Search for the cell housing the specified text and yield its (X, Y) center coordinate. 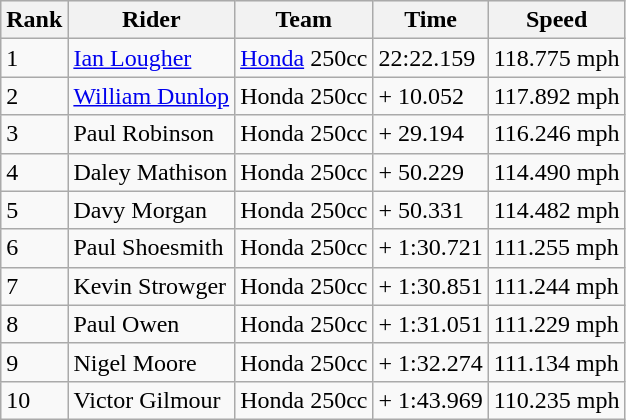
+ 29.194 (430, 134)
3 (34, 134)
111.229 mph (556, 324)
118.775 mph (556, 58)
2 (34, 96)
6 (34, 248)
+ 10.052 (430, 96)
114.490 mph (556, 172)
Daley Mathison (152, 172)
116.246 mph (556, 134)
9 (34, 362)
+ 1:30.851 (430, 286)
Paul Shoesmith (152, 248)
111.134 mph (556, 362)
Team (304, 20)
Time (430, 20)
Rider (152, 20)
22:22.159 (430, 58)
110.235 mph (556, 400)
+ 50.229 (430, 172)
Victor Gilmour (152, 400)
Kevin Strowger (152, 286)
+ 1:30.721 (430, 248)
4 (34, 172)
5 (34, 210)
+ 50.331 (430, 210)
William Dunlop (152, 96)
8 (34, 324)
Ian Lougher (152, 58)
10 (34, 400)
Davy Morgan (152, 210)
117.892 mph (556, 96)
Paul Robinson (152, 134)
Rank (34, 20)
+ 1:43.969 (430, 400)
+ 1:32.274 (430, 362)
7 (34, 286)
Nigel Moore (152, 362)
111.255 mph (556, 248)
+ 1:31.051 (430, 324)
Speed (556, 20)
111.244 mph (556, 286)
1 (34, 58)
Paul Owen (152, 324)
114.482 mph (556, 210)
